Pinpoint the cell where the given text exists, returning its (X, Y) midpoint coordinate. 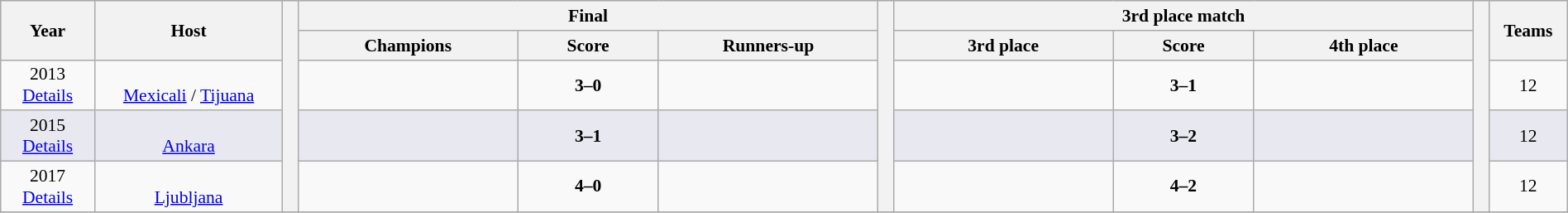
Year (48, 30)
Champions (409, 46)
Ankara (189, 136)
2013Details (48, 85)
3–2 (1183, 136)
Ljubljana (189, 187)
Teams (1528, 30)
Host (189, 30)
Runners-up (767, 46)
2015Details (48, 136)
Final (589, 16)
4–0 (588, 187)
Mexicali / Tijuana (189, 85)
3–0 (588, 85)
2017Details (48, 187)
3rd place (1004, 46)
4–2 (1183, 187)
3rd place match (1184, 16)
4th place (1363, 46)
